Return the [X, Y] coordinate for the center point of the cell that contains the specified text.  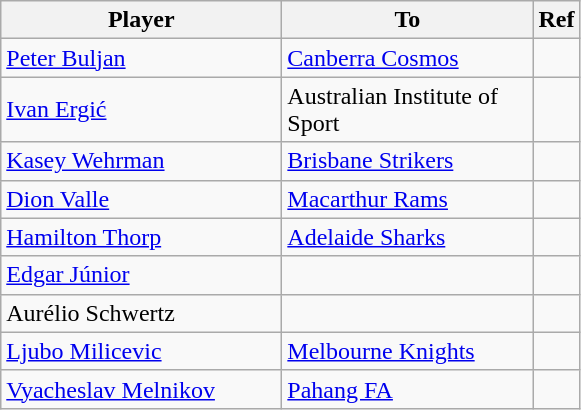
Ljubo Milicevic [142, 351]
Pahang FA [408, 389]
Vyacheslav Melnikov [142, 389]
Canberra Cosmos [408, 58]
Ivan Ergić [142, 110]
Kasey Wehrman [142, 161]
Edgar Júnior [142, 275]
Player [142, 20]
Dion Valle [142, 199]
Brisbane Strikers [408, 161]
To [408, 20]
Peter Buljan [142, 58]
Australian Institute of Sport [408, 110]
Adelaide Sharks [408, 237]
Melbourne Knights [408, 351]
Ref [556, 20]
Aurélio Schwertz [142, 313]
Hamilton Thorp [142, 237]
Macarthur Rams [408, 199]
